Identify which cell holds the provided text, then report its [X, Y] central coordinate. 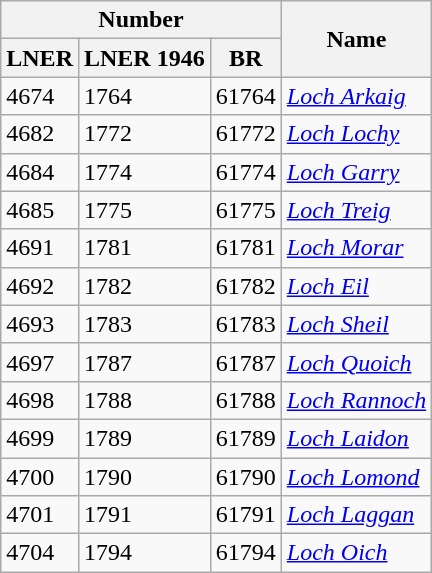
LNER 1946 [144, 58]
61791 [246, 515]
1783 [144, 324]
4692 [40, 286]
4704 [40, 553]
1782 [144, 286]
Loch Lomond [356, 477]
4701 [40, 515]
Name [356, 39]
1794 [144, 553]
4699 [40, 438]
61764 [246, 96]
LNER [40, 58]
Loch Eil [356, 286]
Loch Morar [356, 248]
61794 [246, 553]
61783 [246, 324]
4674 [40, 96]
1764 [144, 96]
4682 [40, 134]
4685 [40, 210]
61775 [246, 210]
61789 [246, 438]
1775 [144, 210]
1790 [144, 477]
Loch Laidon [356, 438]
1781 [144, 248]
4693 [40, 324]
4697 [40, 362]
1791 [144, 515]
1774 [144, 172]
61772 [246, 134]
Loch Garry [356, 172]
Loch Oich [356, 553]
61787 [246, 362]
BR [246, 58]
Loch Laggan [356, 515]
Loch Rannoch [356, 400]
1787 [144, 362]
4691 [40, 248]
4700 [40, 477]
Loch Arkaig [356, 96]
4698 [40, 400]
61788 [246, 400]
Loch Treig [356, 210]
Loch Lochy [356, 134]
Loch Sheil [356, 324]
4684 [40, 172]
1789 [144, 438]
Number [142, 20]
Loch Quoich [356, 362]
61774 [246, 172]
61781 [246, 248]
61782 [246, 286]
1788 [144, 400]
61790 [246, 477]
1772 [144, 134]
